Return the (x, y) coordinate for the center point of the cell that contains the specified text.  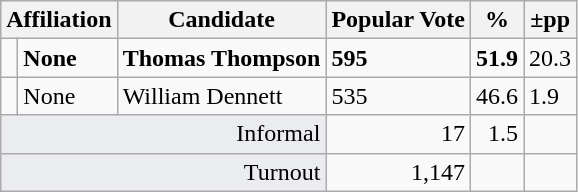
1.9 (550, 96)
595 (398, 58)
535 (398, 96)
1.5 (498, 134)
1,147 (398, 172)
Affiliation (59, 20)
Popular Vote (398, 20)
Turnout (164, 172)
Informal (164, 134)
20.3 (550, 58)
51.9 (498, 58)
46.6 (498, 96)
Candidate (222, 20)
William Dennett (222, 96)
17 (398, 134)
±pp (550, 20)
% (498, 20)
Thomas Thompson (222, 58)
